Search for the cell housing the specified text and yield its [X, Y] center coordinate. 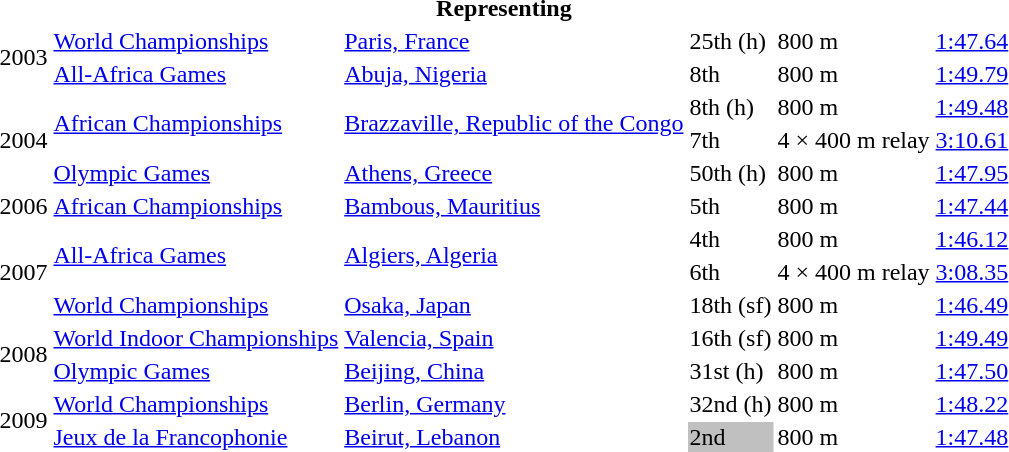
Jeux de la Francophonie [196, 437]
Algiers, Algeria [514, 256]
8th [730, 74]
Berlin, Germany [514, 404]
8th (h) [730, 107]
5th [730, 206]
31st (h) [730, 371]
2nd [730, 437]
Bambous, Mauritius [514, 206]
18th (sf) [730, 305]
Beijing, China [514, 371]
25th (h) [730, 41]
16th (sf) [730, 338]
World Indoor Championships [196, 338]
50th (h) [730, 173]
6th [730, 272]
Valencia, Spain [514, 338]
Osaka, Japan [514, 305]
32nd (h) [730, 404]
Beirut, Lebanon [514, 437]
7th [730, 140]
Athens, Greece [514, 173]
Paris, France [514, 41]
4th [730, 239]
Abuja, Nigeria [514, 74]
Brazzaville, Republic of the Congo [514, 124]
